Return the (X, Y) coordinate for the center point of the cell that contains the specified text.  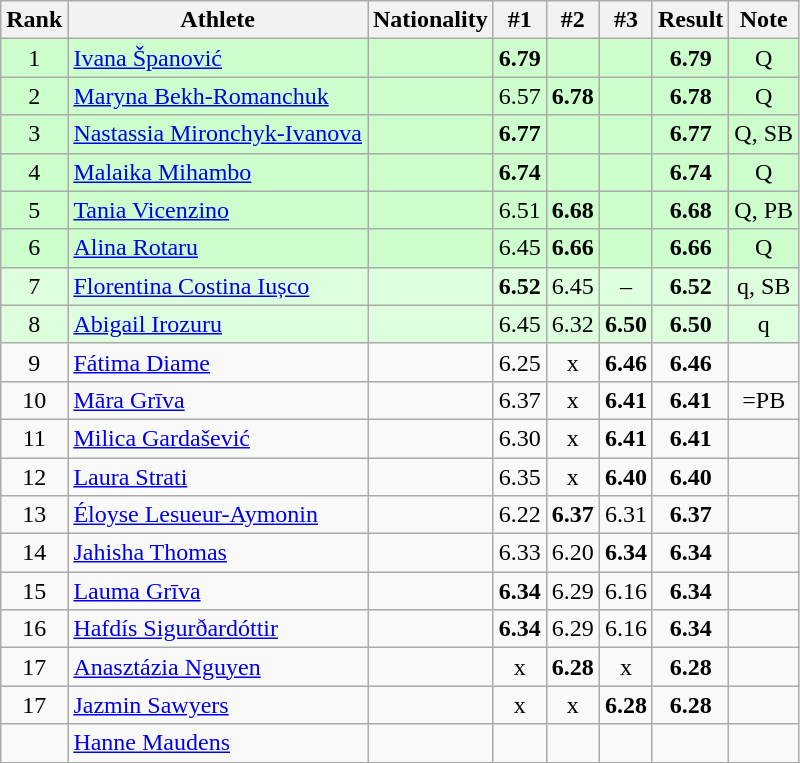
Māra Grīva (218, 400)
8 (34, 324)
q, SB (764, 286)
6 (34, 248)
Q, SB (764, 134)
#1 (520, 20)
– (626, 286)
Jahisha Thomas (218, 553)
Malaika Mihambo (218, 172)
5 (34, 210)
Tania Vicenzino (218, 210)
Result (690, 20)
Éloyse Lesueur-Aymonin (218, 515)
#3 (626, 20)
Ivana Španović (218, 58)
14 (34, 553)
Abigail Irozuru (218, 324)
9 (34, 362)
Anasztázia Nguyen (218, 667)
Maryna Bekh-Romanchuk (218, 96)
16 (34, 629)
6.20 (572, 553)
Florentina Costina Iușco (218, 286)
4 (34, 172)
Q, PB (764, 210)
6.33 (520, 553)
Hanne Maudens (218, 743)
3 (34, 134)
Laura Strati (218, 477)
Rank (34, 20)
2 (34, 96)
Note (764, 20)
#2 (572, 20)
Athlete (218, 20)
Alina Rotaru (218, 248)
=PB (764, 400)
6.35 (520, 477)
11 (34, 438)
Nastassia Mironchyk-Ivanova (218, 134)
1 (34, 58)
15 (34, 591)
6.31 (626, 515)
Lauma Grīva (218, 591)
10 (34, 400)
13 (34, 515)
6.32 (572, 324)
6.51 (520, 210)
Jazmin Sawyers (218, 705)
Milica Gardašević (218, 438)
6.25 (520, 362)
Fátima Diame (218, 362)
6.57 (520, 96)
12 (34, 477)
6.30 (520, 438)
q (764, 324)
Nationality (431, 20)
6.22 (520, 515)
Hafdís Sigurðardóttir (218, 629)
7 (34, 286)
